Locate the cell with the specified text and output its [X, Y] center coordinate. 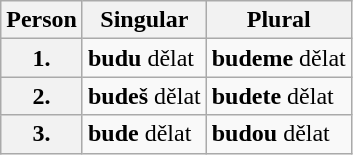
bude dělat [144, 134]
3. [42, 134]
budeš dělat [144, 96]
budu dělat [144, 58]
2. [42, 96]
Person [42, 20]
1. [42, 58]
Singular [144, 20]
Plural [278, 20]
budeme dělat [278, 58]
budou dělat [278, 134]
budete dělat [278, 96]
